Find where the given text appears and provide that cell's center as [X, Y] coordinate. 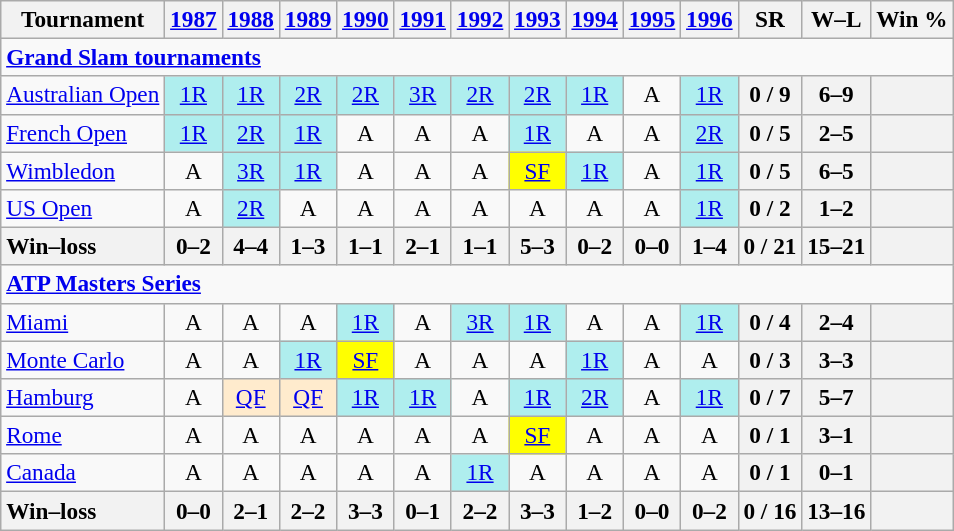
Hamburg [83, 397]
Wimbledon [83, 170]
1990 [366, 19]
Grand Slam tournaments [477, 57]
6–5 [836, 170]
4–4 [250, 246]
US Open [83, 208]
1987 [194, 19]
1993 [538, 19]
Australian Open [83, 95]
1992 [480, 19]
Rome [83, 435]
0 / 3 [770, 359]
2–4 [836, 322]
Canada [83, 473]
1995 [652, 19]
W–L [836, 19]
13–16 [836, 510]
0 / 9 [770, 95]
1989 [308, 19]
1994 [594, 19]
5–7 [836, 397]
Monte Carlo [83, 359]
ATP Masters Series [477, 284]
Miami [83, 322]
0 / 2 [770, 208]
3–1 [836, 435]
1–4 [710, 246]
15–21 [836, 246]
0 / 4 [770, 322]
Tournament [83, 19]
5–3 [538, 246]
1988 [250, 19]
2–5 [836, 133]
1996 [710, 19]
0 / 16 [770, 510]
1991 [422, 19]
Win % [912, 19]
0 / 21 [770, 246]
1–3 [308, 246]
0 / 7 [770, 397]
6–9 [836, 95]
French Open [83, 133]
SR [770, 19]
